For the text-containing cell, return its midpoint in [X, Y] coordinate format. 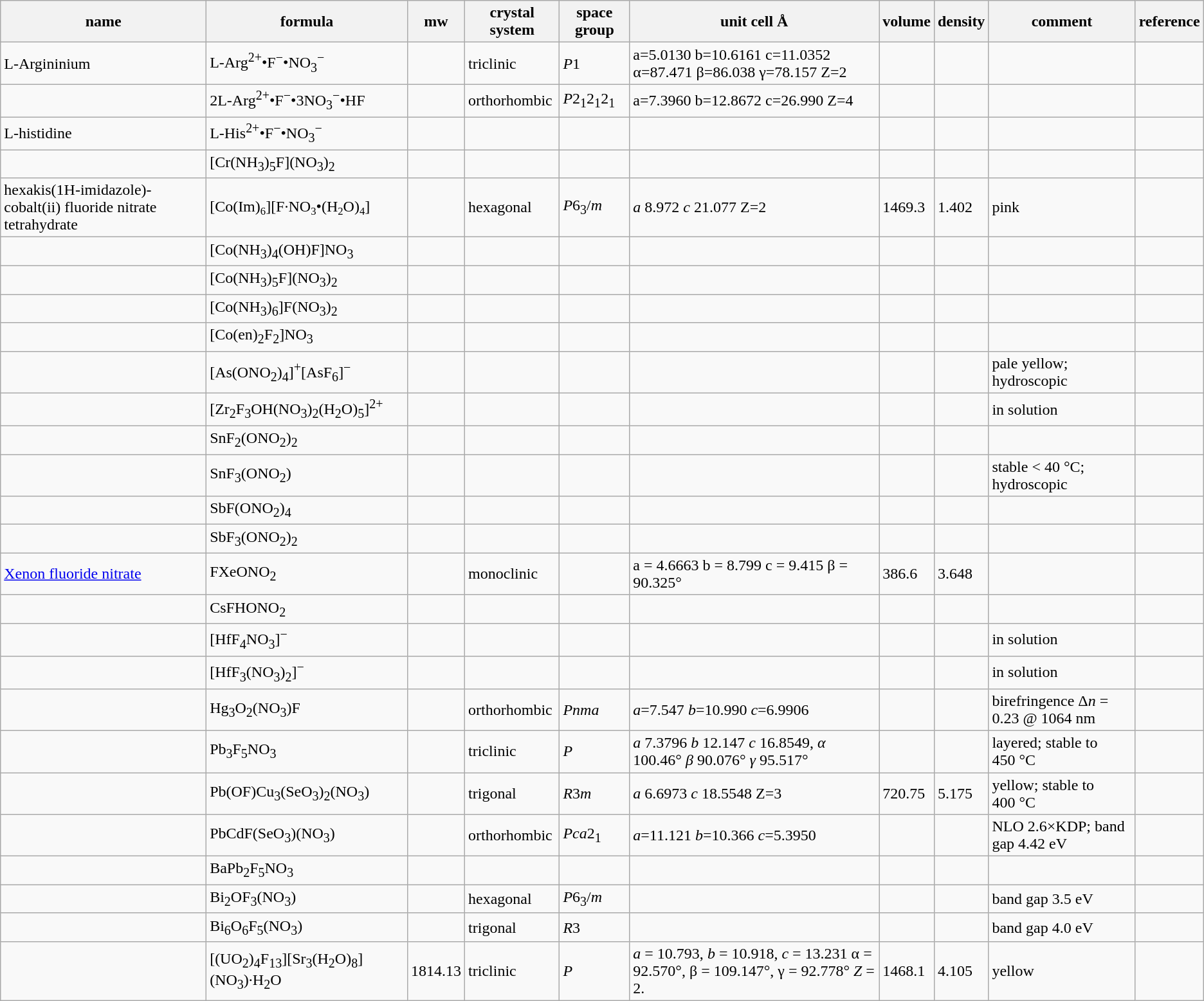
L-His2+•F−•NO3− [307, 134]
CsFHONO2 [307, 609]
[(UO2)4F13][Sr3(H2O)8](NO3)·H2O [307, 971]
5.175 [961, 793]
monoclinic [512, 573]
1.402 [961, 208]
a 6.6973 c 18.5548 Z=3 [754, 793]
[Co(Im)6][F·NO3•(H2O)4] [307, 208]
stable < 40 °C; hydroscopic [1062, 476]
[As(ONO2)4]+[AsF6]− [307, 372]
NLO 2.6×KDP; band gap 4.42 eV [1062, 836]
a=7.547 b=10.990 c=6.9906 [754, 710]
R3 [594, 927]
yellow; stable to 400 °C [1062, 793]
band gap 3.5 eV [1062, 899]
2L-Arg2+•F−•3NO3−•HF [307, 100]
a = 10.793, b = 10.918, c = 13.231 α = 92.570°, β = 109.147°, γ = 92.778° Z = 2. [754, 971]
Pnma [594, 710]
[Co(NH3)6]F(NO3)2 [307, 309]
R3m [594, 793]
P212121 [594, 100]
comment [1062, 22]
layered; stable to 450 °C [1062, 751]
reference [1169, 22]
P1 [594, 63]
formula [307, 22]
pale yellow; hydroscopic [1062, 372]
720.75 [907, 793]
FXeONO2 [307, 573]
Bi6O6F5(NO3) [307, 927]
Hg3O2(NO3)F [307, 710]
SnF2(ONO2)2 [307, 440]
a=7.3960 b=12.8672 c=26.990 Z=4 [754, 100]
band gap 4.0 eV [1062, 927]
unit cell Å [754, 22]
Pb(OF)Cu3(SeO3)2(NO3) [307, 793]
L-histidine [104, 134]
L-Argininium [104, 63]
4.105 [961, 971]
1468.1 [907, 971]
name [104, 22]
yellow [1062, 971]
a 8.972 c 21.077 Z=2 [754, 208]
1469.3 [907, 208]
[Co(NH3)5F](NO3)2 [307, 280]
volume [907, 22]
Bi2OF3(NO3) [307, 899]
[Co(en)2F2]NO3 [307, 337]
[HfF4NO3]− [307, 640]
PbCdF(SeO3)(NO3) [307, 836]
SbF3(ONO2)2 [307, 539]
birefringence Δn = 0.23 @ 1064 nm [1062, 710]
pink [1062, 208]
[Zr2F3OH(NO3)2(H2O)5]2+ [307, 409]
386.6 [907, 573]
SbF(ONO2)4 [307, 510]
a=11.121 b=10.366 c=5.3950 [754, 836]
mw [436, 22]
1814.13 [436, 971]
[HfF3(NO3)2]− [307, 672]
crystal system [512, 22]
Pca21 [594, 836]
Xenon fluoride nitrate [104, 573]
3.648 [961, 573]
a = 4.6663 b = 8.799 c = 9.415 β = 90.325° [754, 573]
space group [594, 22]
density [961, 22]
Pb3F5NO3 [307, 751]
[Cr(NH3)5F](NO3)2 [307, 164]
hexakis(1H-imidazole)-cobalt(ii) fluoride nitrate tetrahydrate [104, 208]
[Co(NH3)4(OH)F]NO3 [307, 251]
L-Arg2+•F−•NO3− [307, 63]
a=5.0130 b=10.6161 c=11.0352 α=87.471 β=86.038 γ=78.157 Z=2 [754, 63]
BaPb2F5NO3 [307, 870]
SnF3(ONO2) [307, 476]
a 7.3796 b 12.147 c 16.8549, α 100.46° β 90.076° γ 95.517° [754, 751]
